Pinpoint the cell where the given text exists, returning its [X, Y] midpoint coordinate. 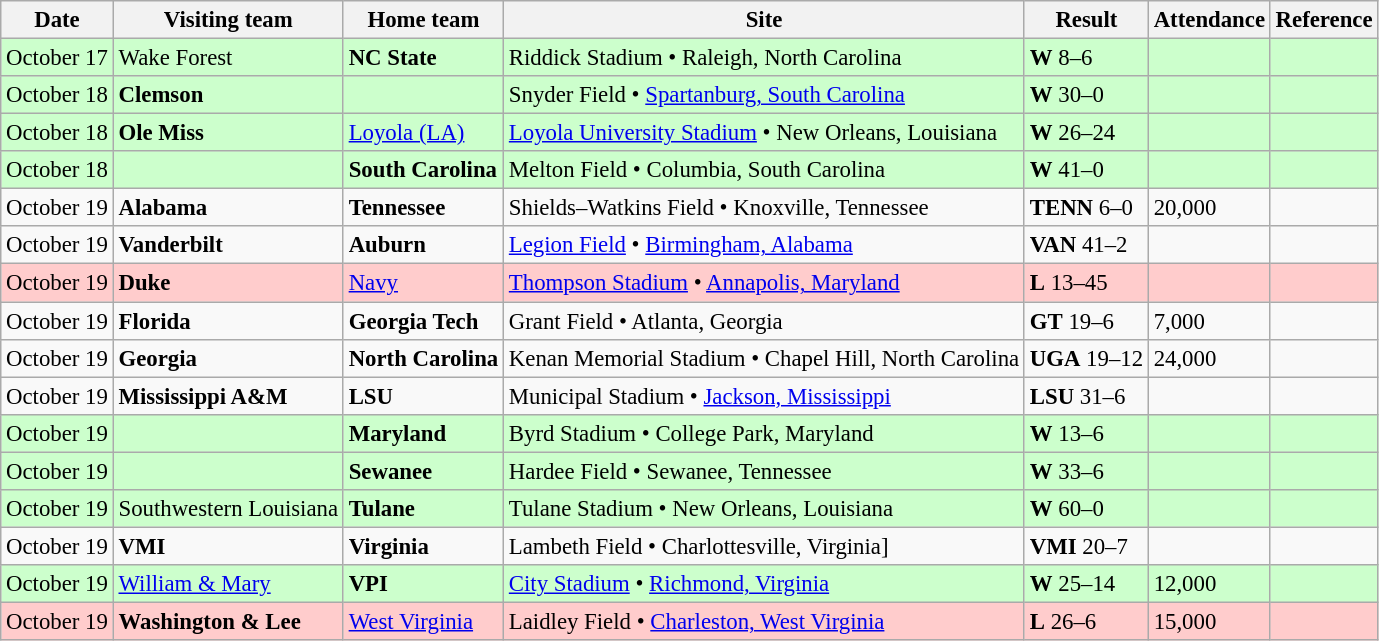
West Virginia [423, 621]
Municipal Stadium • Jackson, Mississippi [764, 396]
UGA 19–12 [1086, 358]
Riddick Stadium • Raleigh, North Carolina [764, 58]
Ole Miss [228, 133]
October 17 [57, 58]
15,000 [1209, 621]
GT 19–6 [1086, 321]
W 25–14 [1086, 584]
W 60–0 [1086, 509]
W 30–0 [1086, 95]
Virginia [423, 546]
Mississippi A&M [228, 396]
Southwestern Louisiana [228, 509]
W 41–0 [1086, 170]
20,000 [1209, 208]
Vanderbilt [228, 245]
City Stadium • Richmond, Virginia [764, 584]
Kenan Memorial Stadium • Chapel Hill, North Carolina [764, 358]
Site [764, 20]
Tennessee [423, 208]
Washington & Lee [228, 621]
VAN 41–2 [1086, 245]
NC State [423, 58]
Duke [228, 283]
Florida [228, 321]
Hardee Field • Sewanee, Tennessee [764, 471]
Lambeth Field • Charlottesville, Virginia] [764, 546]
Navy [423, 283]
Grant Field • Atlanta, Georgia [764, 321]
Legion Field • Birmingham, Alabama [764, 245]
Auburn [423, 245]
Attendance [1209, 20]
L 26–6 [1086, 621]
W 13–6 [1086, 433]
Melton Field • Columbia, South Carolina [764, 170]
W 33–6 [1086, 471]
William & Mary [228, 584]
12,000 [1209, 584]
Reference [1324, 20]
Home team [423, 20]
VMI [228, 546]
Thompson Stadium • Annapolis, Maryland [764, 283]
Sewanee [423, 471]
VPI [423, 584]
Tulane Stadium • New Orleans, Louisiana [764, 509]
Laidley Field • Charleston, West Virginia [764, 621]
Date [57, 20]
Wake Forest [228, 58]
7,000 [1209, 321]
24,000 [1209, 358]
Tulane [423, 509]
Georgia Tech [423, 321]
Loyola (LA) [423, 133]
LSU 31–6 [1086, 396]
Result [1086, 20]
South Carolina [423, 170]
Clemson [228, 95]
Shields–Watkins Field • Knoxville, Tennessee [764, 208]
Visiting team [228, 20]
Maryland [423, 433]
TENN 6–0 [1086, 208]
Loyola University Stadium • New Orleans, Louisiana [764, 133]
North Carolina [423, 358]
L 13–45 [1086, 283]
W 26–24 [1086, 133]
VMI 20–7 [1086, 546]
LSU [423, 396]
Georgia [228, 358]
W 8–6 [1086, 58]
Alabama [228, 208]
Byrd Stadium • College Park, Maryland [764, 433]
Snyder Field • Spartanburg, South Carolina [764, 95]
